Determine the (X, Y) coordinate at the center of the cell enclosing the given text.  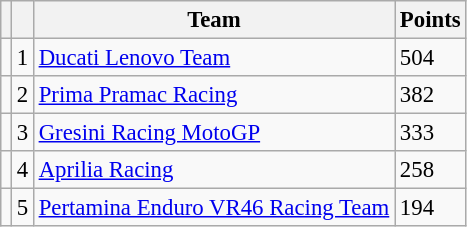
5 (22, 208)
194 (430, 208)
258 (430, 170)
Points (430, 20)
2 (22, 95)
Team (214, 20)
Gresini Racing MotoGP (214, 133)
382 (430, 95)
333 (430, 133)
3 (22, 133)
Prima Pramac Racing (214, 95)
504 (430, 58)
1 (22, 58)
Aprilia Racing (214, 170)
Ducati Lenovo Team (214, 58)
4 (22, 170)
Pertamina Enduro VR46 Racing Team (214, 208)
